Detect which cell encompasses the target text, then output its (X, Y) center coordinate. 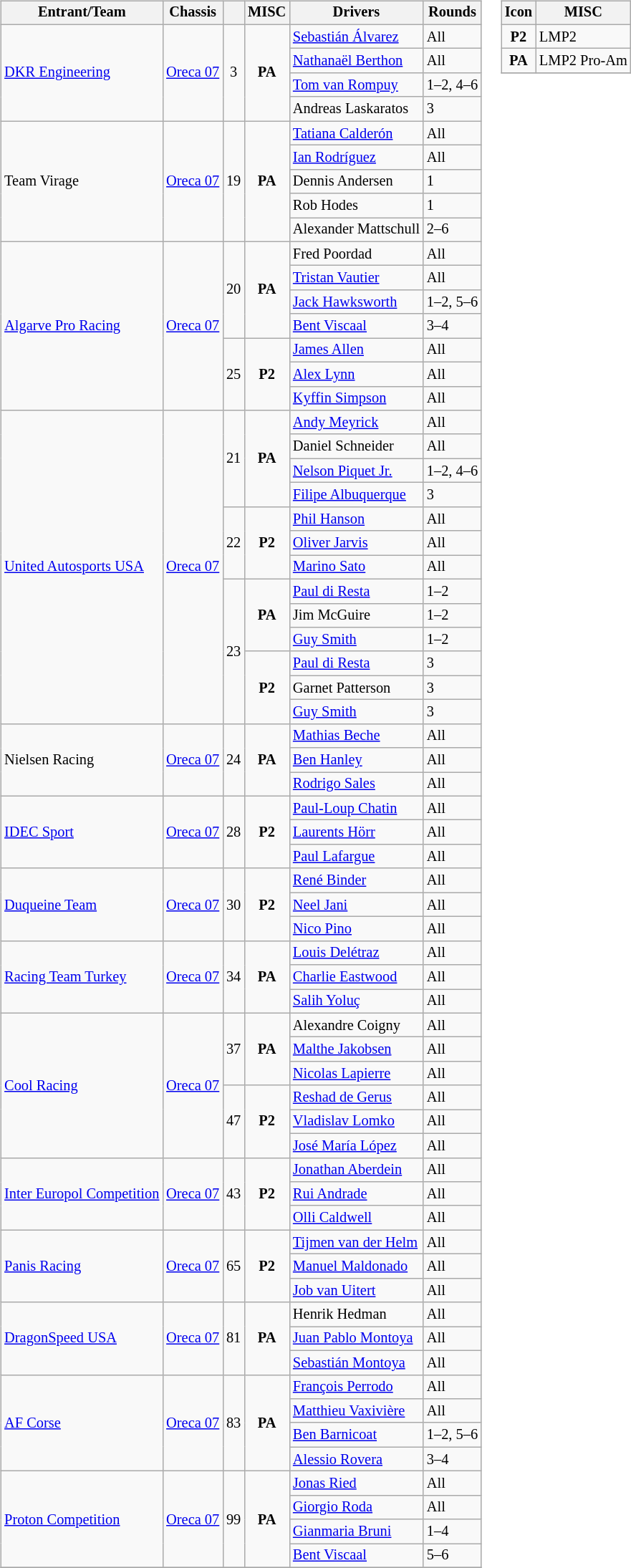
Ben Barnicoat (357, 1435)
37 (233, 1049)
83 (233, 1423)
21 (233, 458)
Sebastián Montoya (357, 1362)
Chassis (193, 13)
30 (233, 904)
Nathanaël Berthon (357, 61)
Tom van Rompuy (357, 85)
Ian Rodríguez (357, 158)
Oliver Jarvis (357, 543)
Dennis Andersen (357, 181)
Entrant/Team (82, 13)
DKR Engineering (82, 73)
34 (233, 977)
24 (233, 759)
Louis Delétraz (357, 953)
Tatiana Calderón (357, 133)
Fred Poordad (357, 254)
Alexandre Coigny (357, 1025)
Tijmen van der Helm (357, 1242)
Duqueine Team (82, 904)
José María López (357, 1145)
Tristan Vautier (357, 278)
Alessio Rovera (357, 1459)
Rodrigo Sales (357, 784)
20 (233, 289)
28 (233, 832)
Garnet Patterson (357, 688)
Jim McGuire (357, 615)
James Allen (357, 350)
IDEC Sport (82, 832)
François Perrodo (357, 1387)
Vladislav Lomko (357, 1122)
Paul-Loup Chatin (357, 808)
Gianmaria Bruni (357, 1531)
Paul Lafargue (357, 857)
LMP2 (583, 37)
AF Corse (82, 1423)
65 (233, 1266)
5–6 (453, 1556)
United Autosports USA (82, 567)
Andy Meyrick (357, 423)
23 (233, 651)
Jack Hawksworth (357, 302)
Racing Team Turkey (82, 977)
Nicolas Lapierre (357, 1074)
Daniel Schneider (357, 446)
Juan Pablo Montoya (357, 1339)
Algarve Pro Racing (82, 326)
Manuel Maldonado (357, 1266)
Alex Lynn (357, 374)
Proton Competition (82, 1520)
Alexander Mattschull (357, 230)
Nielsen Racing (82, 759)
19 (233, 181)
Laurents Hörr (357, 832)
Phil Hanson (357, 519)
81 (233, 1338)
Matthieu Vaxivière (357, 1411)
Rui Andrade (357, 1194)
1–4 (453, 1531)
Reshad de Gerus (357, 1097)
Team Virage (82, 181)
Panis Racing (82, 1266)
Marino Sato (357, 567)
43 (233, 1193)
Nelson Piquet Jr. (357, 471)
René Binder (357, 880)
Giorgio Roda (357, 1507)
Job van Uitert (357, 1290)
Cool Racing (82, 1085)
Icon (519, 13)
Jonas Ried (357, 1483)
Salih Yoluç (357, 1001)
Andreas Laskaratos (357, 109)
Sebastián Álvarez (357, 37)
Rounds (453, 13)
99 (233, 1520)
Charlie Eastwood (357, 977)
Inter Europol Competition (82, 1193)
Olli Caldwell (357, 1218)
Rob Hodes (357, 206)
Neel Jani (357, 905)
Nico Pino (357, 929)
2–6 (453, 230)
Jonathan Aberdein (357, 1170)
Mathias Beche (357, 736)
Kyffin Simpson (357, 398)
22 (233, 543)
Malthe Jakobsen (357, 1049)
Drivers (357, 13)
Filipe Albuquerque (357, 495)
DragonSpeed USA (82, 1338)
LMP2 Pro-Am (583, 61)
25 (233, 374)
Henrik Hedman (357, 1314)
47 (233, 1122)
Ben Hanley (357, 760)
